For the text-containing cell, return its midpoint in (x, y) coordinate format. 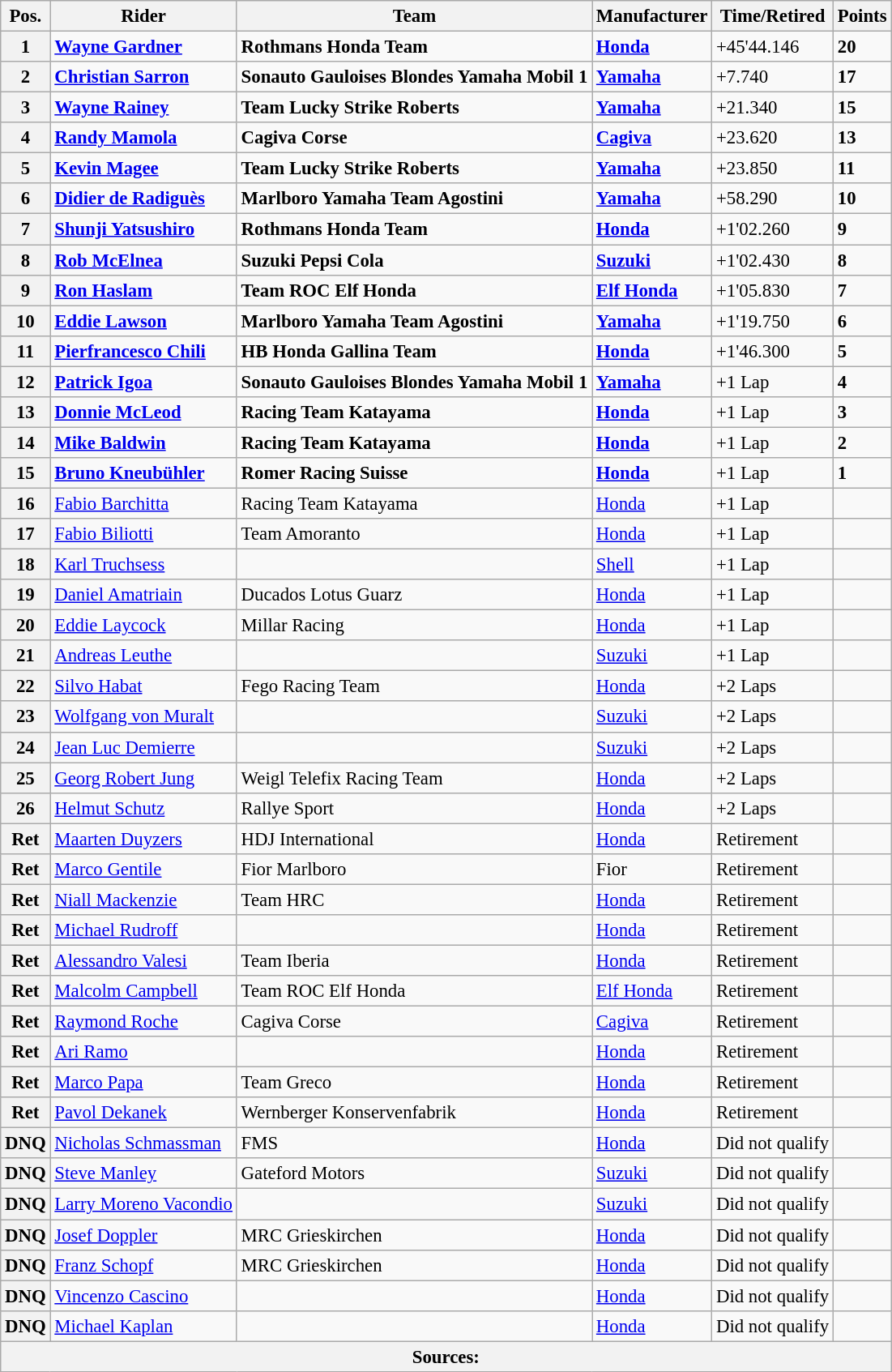
16 (26, 503)
+7.740 (773, 77)
Mike Baldwin (143, 442)
Raymond Roche (143, 1022)
Michael Rudroff (143, 930)
Josef Doppler (143, 1235)
Nicholas Schmassman (143, 1143)
Eddie Laycock (143, 626)
Ron Haslam (143, 290)
Fior (652, 870)
Michael Kaplan (143, 1326)
Points (862, 16)
Wayne Gardner (143, 47)
18 (26, 565)
+1'05.830 (773, 290)
Wayne Rainey (143, 108)
Rallye Sport (414, 808)
23 (26, 717)
Silvo Habat (143, 686)
HDJ International (414, 839)
Niall Mackenzie (143, 900)
Team Amoranto (414, 534)
Andreas Leuthe (143, 656)
+1'02.430 (773, 260)
+23.620 (773, 138)
Shell (652, 565)
21 (26, 656)
Karl Truchsess (143, 565)
+45'44.146 (773, 47)
Fabio Biliotti (143, 534)
Fior Marlboro (414, 870)
+1'19.750 (773, 321)
14 (26, 442)
FMS (414, 1143)
Helmut Schutz (143, 808)
HB Honda Gallina Team (414, 351)
Marco Gentile (143, 870)
Fabio Barchitta (143, 503)
Fego Racing Team (414, 686)
+1'46.300 (773, 351)
Suzuki Pepsi Cola (414, 260)
Christian Sarron (143, 77)
Steve Manley (143, 1174)
Pavol Dekanek (143, 1113)
Maarten Duyzers (143, 839)
25 (26, 778)
Alessandro Valesi (143, 960)
Jean Luc Demierre (143, 747)
Randy Mamola (143, 138)
Larry Moreno Vacondio (143, 1204)
Bruno Kneubühler (143, 473)
Sources: (446, 1357)
Wolfgang von Muralt (143, 717)
Malcolm Campbell (143, 991)
Team (414, 16)
Team Greco (414, 1083)
Marco Papa (143, 1083)
Pierfrancesco Chili (143, 351)
Weigl Telefix Racing Team (414, 778)
Gateford Motors (414, 1174)
Team HRC (414, 900)
26 (26, 808)
Shunji Yatsushiro (143, 229)
Daniel Amatriain (143, 595)
Eddie Lawson (143, 321)
Kevin Magee (143, 169)
+23.850 (773, 169)
Romer Racing Suisse (414, 473)
Ari Ramo (143, 1052)
12 (26, 382)
Manufacturer (652, 16)
Time/Retired (773, 16)
+1'02.260 (773, 229)
Franz Schopf (143, 1265)
Rider (143, 16)
Millar Racing (414, 626)
19 (26, 595)
+58.290 (773, 199)
Donnie McLeod (143, 412)
22 (26, 686)
Pos. (26, 16)
Wernberger Konservenfabrik (414, 1113)
Team Iberia (414, 960)
Patrick Igoa (143, 382)
+21.340 (773, 108)
Rob McElnea (143, 260)
24 (26, 747)
Georg Robert Jung (143, 778)
Vincenzo Cascino (143, 1296)
Didier de Radiguès (143, 199)
Ducados Lotus Guarz (414, 595)
